Scan for the cell matching the given text and deliver its [x, y] coordinate at center. 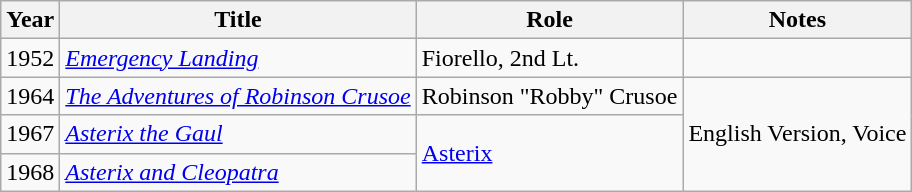
1967 [30, 134]
Year [30, 20]
Notes [798, 20]
Robinson "Robby" Crusoe [550, 96]
Role [550, 20]
Fiorello, 2nd Lt. [550, 58]
English Version, Voice [798, 134]
Asterix [550, 153]
1964 [30, 96]
1968 [30, 172]
The Adventures of Robinson Crusoe [238, 96]
Title [238, 20]
1952 [30, 58]
Asterix and Cleopatra [238, 172]
Emergency Landing [238, 58]
Asterix the Gaul [238, 134]
